Search for the cell housing the specified text and yield its (X, Y) center coordinate. 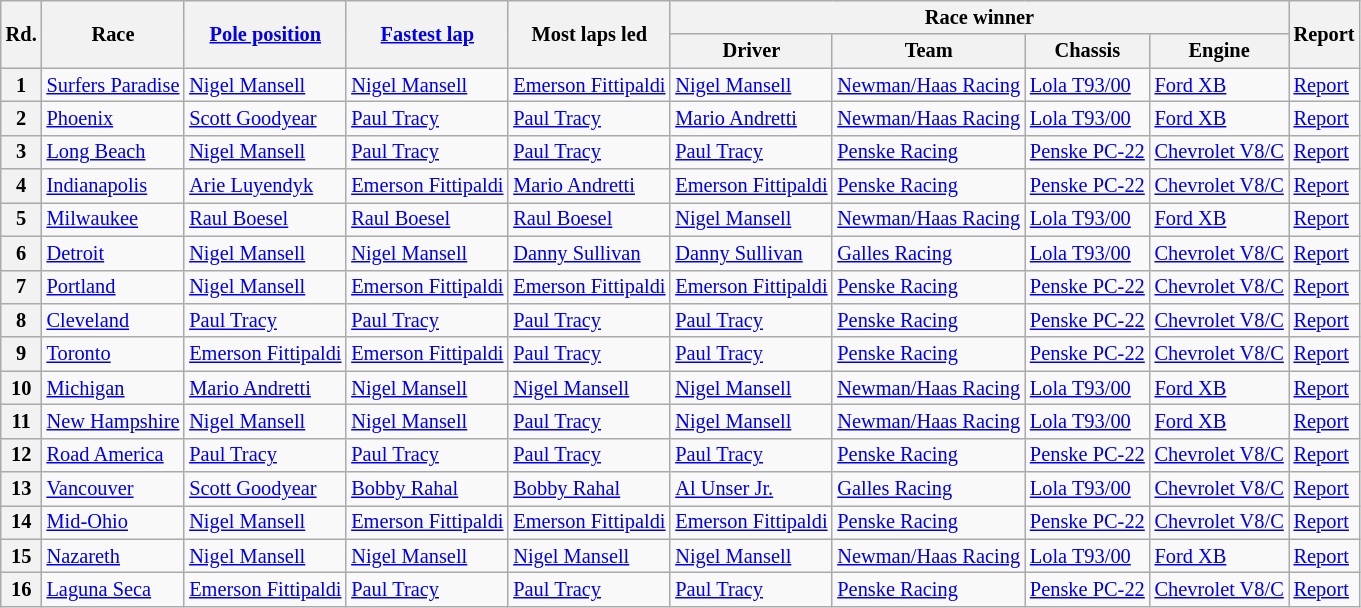
Michigan (114, 388)
Chassis (1088, 51)
Detroit (114, 253)
Team (928, 51)
16 (22, 589)
Vancouver (114, 489)
4 (22, 186)
Most laps led (589, 34)
Rd. (22, 34)
Indianapolis (114, 186)
Toronto (114, 354)
Race (114, 34)
Cleveland (114, 320)
7 (22, 287)
8 (22, 320)
12 (22, 455)
Fastest lap (427, 34)
Engine (1220, 51)
Mid-Ohio (114, 522)
Long Beach (114, 152)
11 (22, 421)
10 (22, 388)
New Hampshire (114, 421)
1 (22, 85)
5 (22, 219)
Road America (114, 455)
Phoenix (114, 118)
13 (22, 489)
14 (22, 522)
Driver (751, 51)
Laguna Seca (114, 589)
Milwaukee (114, 219)
3 (22, 152)
2 (22, 118)
Surfers Paradise (114, 85)
9 (22, 354)
Al Unser Jr. (751, 489)
Race winner (979, 17)
15 (22, 556)
Pole position (265, 34)
6 (22, 253)
Portland (114, 287)
Nazareth (114, 556)
Arie Luyendyk (265, 186)
